Locate the cell with the specified text and output its [X, Y] center coordinate. 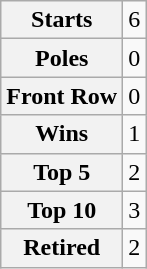
Starts [62, 20]
6 [134, 20]
1 [134, 134]
Top 10 [62, 210]
Front Row [62, 96]
3 [134, 210]
Poles [62, 58]
Wins [62, 134]
Retired [62, 248]
Top 5 [62, 172]
